Identify which cell holds the provided text, then report its [x, y] central coordinate. 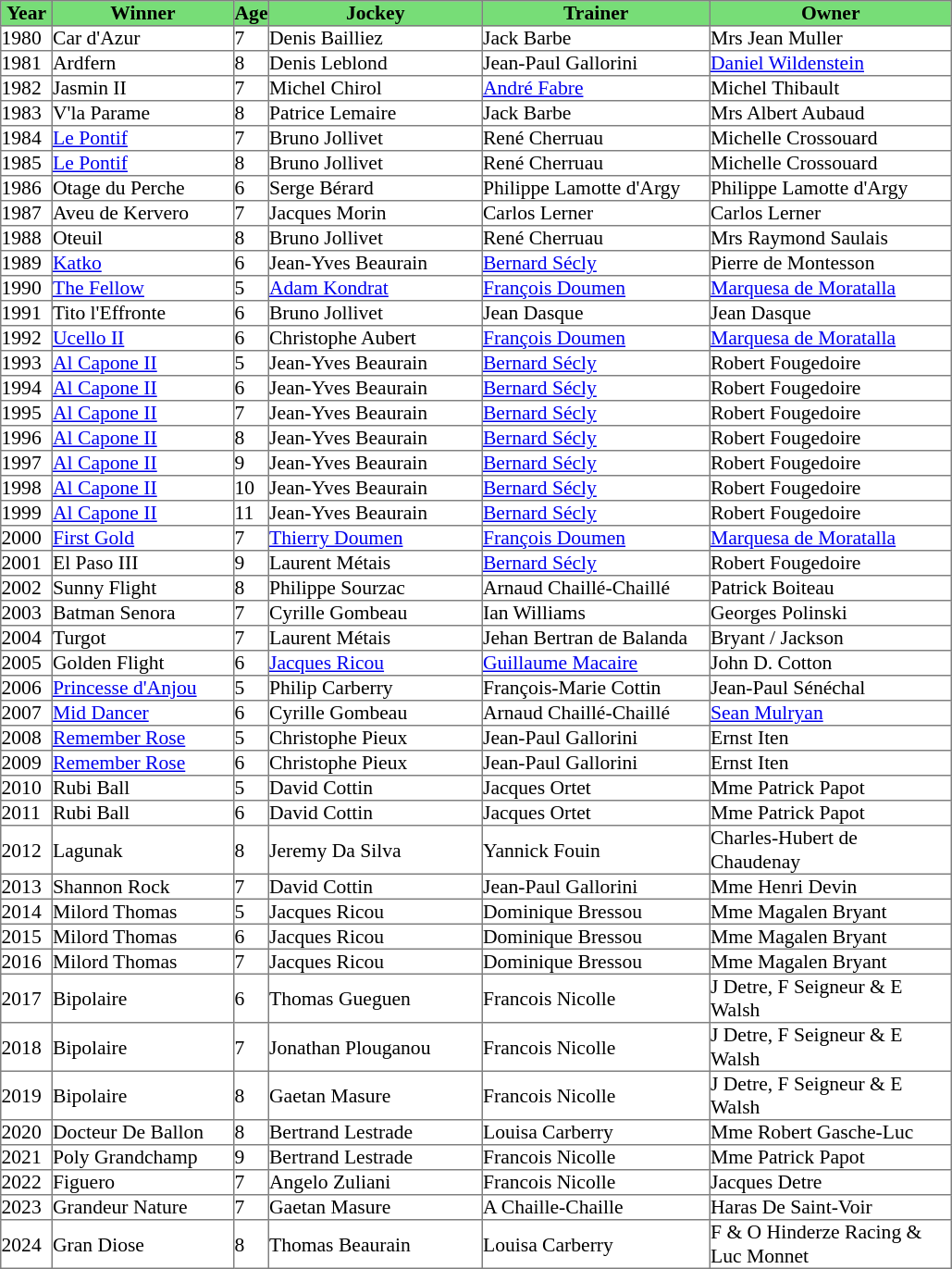
11 [252, 513]
2011 [27, 813]
Tito l'Effronte [142, 313]
Age [252, 13]
2001 [27, 563]
Mme Henri Devin [831, 887]
Docteur De Ballon [142, 1133]
1993 [27, 363]
Adam Kondrat [376, 289]
1994 [27, 389]
Poly Grandchamp [142, 1157]
1985 [27, 163]
10 [252, 489]
Thomas Beaurain [376, 1244]
2003 [27, 613]
Philippe Sourzac [376, 589]
2018 [27, 1047]
2016 [27, 961]
Charles-Hubert de Chaudenay [831, 850]
Grandeur Nature [142, 1207]
2004 [27, 639]
Oteuil [142, 239]
Car d'Azur [142, 39]
2017 [27, 998]
Ucello II [142, 339]
1998 [27, 489]
V'la Parame [142, 113]
Thierry Doumen [376, 539]
François-Marie Cottin [596, 689]
El Paso III [142, 563]
John D. Cotton [831, 663]
Mme Robert Gasche-Luc [831, 1133]
2000 [27, 539]
1990 [27, 289]
Denis Leblond [376, 63]
Michel Chirol [376, 89]
1980 [27, 39]
Princesse d'Anjou [142, 689]
2015 [27, 937]
Mid Dancer [142, 713]
Michel Thibault [831, 89]
1996 [27, 439]
A Chaille-Chaille [596, 1207]
Jacques Detre [831, 1183]
1997 [27, 463]
2005 [27, 663]
2024 [27, 1244]
2014 [27, 911]
Turgot [142, 639]
Christophe Aubert [376, 339]
Haras De Saint-Voir [831, 1207]
Year [27, 13]
1989 [27, 263]
Georges Polinski [831, 613]
The Fellow [142, 289]
1995 [27, 413]
Mrs Raymond Saulais [831, 239]
Patrice Lemaire [376, 113]
2006 [27, 689]
Ian Williams [596, 613]
2012 [27, 850]
André Fabre [596, 89]
2013 [27, 887]
Gran Diose [142, 1244]
2010 [27, 789]
Thomas Gueguen [376, 998]
Winner [142, 13]
1982 [27, 89]
Jasmin II [142, 89]
Trainer [596, 13]
Pierre de Montesson [831, 263]
2019 [27, 1095]
Otage du Perche [142, 189]
Jean-Paul Sénéchal [831, 689]
Mrs Jean Muller [831, 39]
Guillaume Macaire [596, 663]
First Gold [142, 539]
Patrick Boiteau [831, 589]
Jonathan Plouganou [376, 1047]
Batman Senora [142, 613]
1988 [27, 239]
1984 [27, 139]
Bryant / Jackson [831, 639]
2021 [27, 1157]
Philip Carberry [376, 689]
Jacques Morin [376, 213]
Serge Bérard [376, 189]
Jeremy Da Silva [376, 850]
Figuero [142, 1183]
1987 [27, 213]
1999 [27, 513]
2008 [27, 739]
2007 [27, 713]
Shannon Rock [142, 887]
Sean Mulryan [831, 713]
Yannick Fouin [596, 850]
2023 [27, 1207]
Angelo Zuliani [376, 1183]
Sunny Flight [142, 589]
Owner [831, 13]
2020 [27, 1133]
Denis Bailliez [376, 39]
Katko [142, 263]
2022 [27, 1183]
2002 [27, 589]
1991 [27, 313]
1983 [27, 113]
1981 [27, 63]
Lagunak [142, 850]
F & O Hinderze Racing & Luc Monnet [831, 1244]
Jehan Bertran de Balanda [596, 639]
Ardfern [142, 63]
Aveu de Kervero [142, 213]
1986 [27, 189]
Jockey [376, 13]
Mrs Albert Aubaud [831, 113]
Daniel Wildenstein [831, 63]
1992 [27, 339]
2009 [27, 763]
Golden Flight [142, 663]
